Scan for the cell matching the given text and deliver its [x, y] coordinate at center. 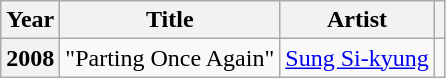
Sung Si-kyung [357, 58]
"Parting Once Again" [170, 58]
Year [30, 20]
Title [170, 20]
2008 [30, 58]
Artist [357, 20]
